Capture the cell that displays the provided text and extract its [X, Y] central coordinate. 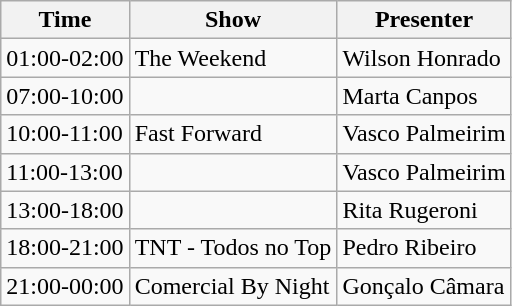
Wilson Honrado [424, 58]
Pedro Ribeiro [424, 248]
Rita Rugeroni [424, 210]
Gonçalo Câmara [424, 286]
Presenter [424, 20]
The Weekend [233, 58]
TNT - Todos no Top [233, 248]
13:00-18:00 [65, 210]
07:00-10:00 [65, 96]
11:00-13:00 [65, 172]
Fast Forward [233, 134]
Marta Canpos [424, 96]
Time [65, 20]
Comercial By Night [233, 286]
18:00-21:00 [65, 248]
21:00-00:00 [65, 286]
01:00-02:00 [65, 58]
10:00-11:00 [65, 134]
Show [233, 20]
